Scan for the cell matching the given text and deliver its (X, Y) coordinate at center. 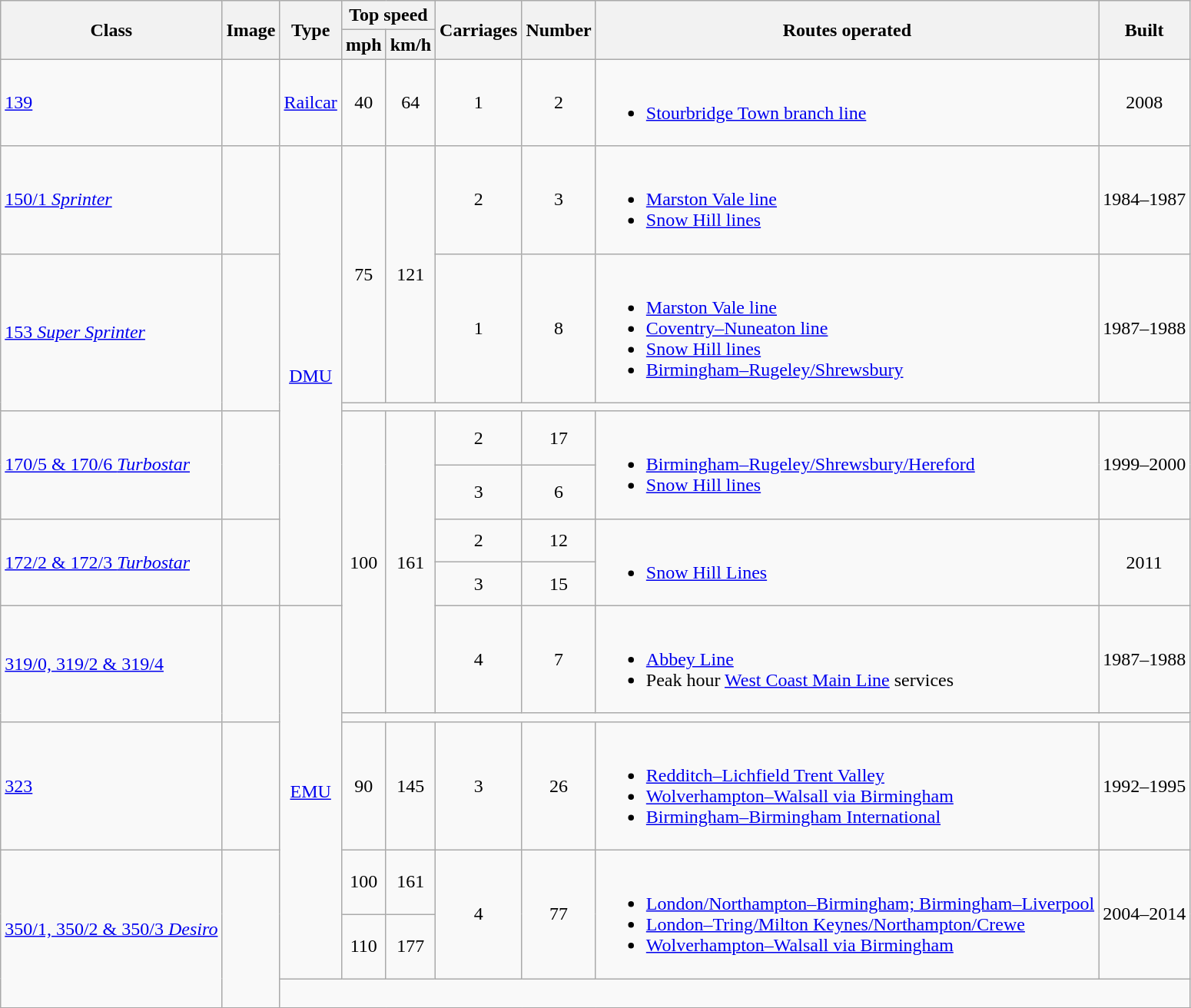
77 (559, 914)
6 (559, 492)
Class (111, 30)
172/2 & 172/3 Turbostar (111, 562)
Stourbridge Town branch line (847, 103)
Routes operated (847, 30)
km/h (410, 45)
64 (410, 103)
145 (410, 785)
17 (559, 438)
90 (363, 785)
Birmingham–Rugeley/Shrewsbury/HerefordSnow Hill lines (847, 465)
319/0, 319/2 & 319/4 (111, 664)
Railcar (310, 103)
121 (410, 274)
Top speed (388, 15)
150/1 Sprinter (111, 200)
1999–2000 (1145, 465)
Redditch–Lichfield Trent ValleyWolverhampton–Walsall via BirminghamBirmingham–Birmingham International (847, 785)
15 (559, 584)
Carriages (479, 30)
Abbey LinePeak hour West Coast Main Line services (847, 659)
London/Northampton–Birmingham; Birmingham–LiverpoolLondon–Tring/Milton Keynes/Northampton/CreweWolverhampton–Walsall via Birmingham (847, 914)
DMU (310, 376)
75 (363, 274)
153 Super Sprinter (111, 332)
2008 (1145, 103)
1984–1987 (1145, 200)
26 (559, 785)
Built (1145, 30)
12 (559, 541)
170/5 & 170/6 Turbostar (111, 465)
7 (559, 659)
139 (111, 103)
350/1, 350/2 & 350/3 Desiro (111, 928)
mph (363, 45)
177 (410, 947)
323 (111, 785)
40 (363, 103)
Number (559, 30)
8 (559, 328)
2011 (1145, 562)
2004–2014 (1145, 914)
1992–1995 (1145, 785)
110 (363, 947)
EMU (310, 791)
Snow Hill Lines (847, 562)
Image (250, 30)
Marston Vale lineSnow Hill lines (847, 200)
Marston Vale lineCoventry–Nuneaton lineSnow Hill linesBirmingham–Rugeley/Shrewsbury (847, 328)
Type (310, 30)
